Return [X, Y] of the center of cell containing provided text 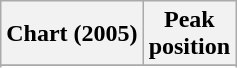
Peak position [189, 34]
Chart (2005) [72, 34]
